Identify which cell holds the provided text, then report its (x, y) central coordinate. 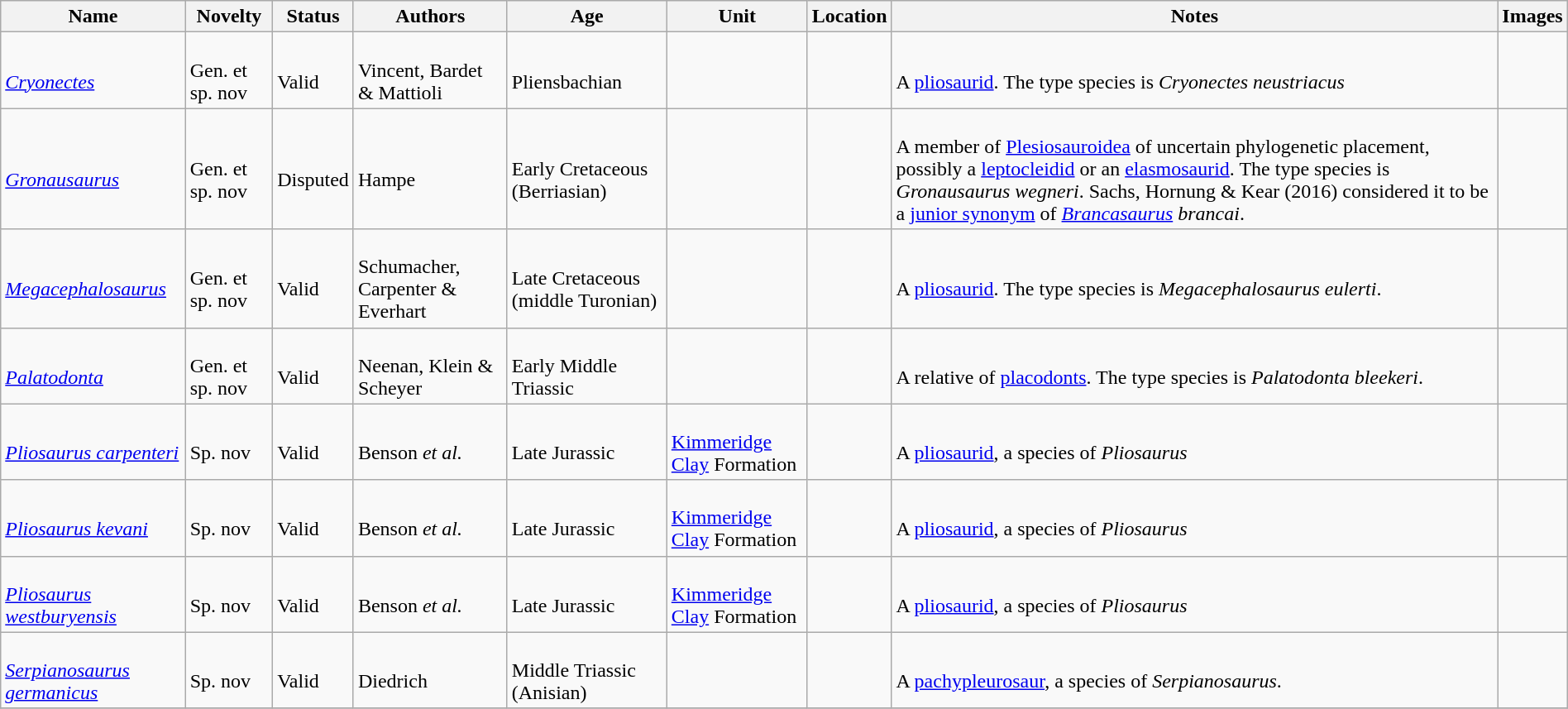
Name (93, 17)
Middle Triassic (Anisian) (587, 670)
Pliensbachian (587, 70)
Early Cretaceous (Berriasian) (587, 169)
Serpianosaurus germanicus (93, 670)
Megacephalosaurus (93, 278)
Images (1532, 17)
Age (587, 17)
Pliosaurus carpenteri (93, 442)
Unit (737, 17)
Diedrich (430, 670)
Pliosaurus westburyensis (93, 594)
Hampe (430, 169)
A pliosaurid. The type species is Megacephalosaurus eulerti. (1194, 278)
Authors (430, 17)
Schumacher, Carpenter & Everhart (430, 278)
Location (849, 17)
Status (313, 17)
Gronausaurus (93, 169)
Cryonectes (93, 70)
A pachypleurosaur, a species of Serpianosaurus. (1194, 670)
Pliosaurus kevani (93, 518)
Novelty (228, 17)
Late Cretaceous (middle Turonian) (587, 278)
Notes (1194, 17)
A relative of placodonts. The type species is Palatodonta bleekeri. (1194, 366)
A pliosaurid. The type species is Cryonectes neustriacus (1194, 70)
Palatodonta (93, 366)
Neenan, Klein & Scheyer (430, 366)
Early Middle Triassic (587, 366)
Disputed (313, 169)
Vincent, Bardet & Mattioli (430, 70)
